Pinpoint the cell where the given text exists, returning its (x, y) midpoint coordinate. 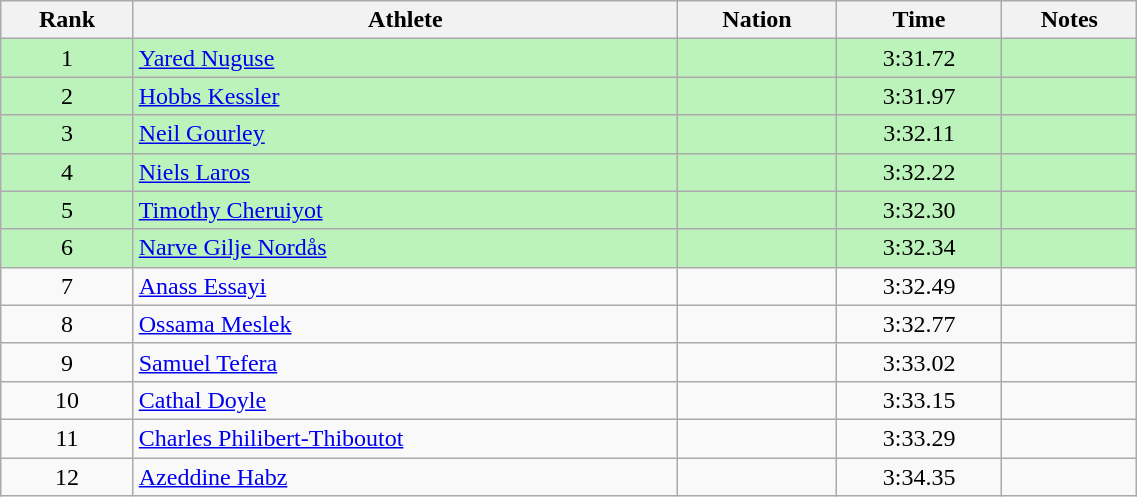
Neil Gourley (405, 134)
3:32.49 (918, 286)
Charles Philibert-Thiboutot (405, 438)
8 (67, 324)
3:33.15 (918, 400)
3:33.02 (918, 362)
3:33.29 (918, 438)
Ossama Meslek (405, 324)
3:31.72 (918, 58)
3:32.34 (918, 248)
3:31.97 (918, 96)
7 (67, 286)
Yared Nuguse (405, 58)
10 (67, 400)
Niels Laros (405, 172)
Timothy Cheruiyot (405, 210)
Anass Essayi (405, 286)
Samuel Tefera (405, 362)
Cathal Doyle (405, 400)
Narve Gilje Nordås (405, 248)
9 (67, 362)
2 (67, 96)
Time (918, 20)
3:32.22 (918, 172)
1 (67, 58)
3:32.30 (918, 210)
Azeddine Habz (405, 477)
6 (67, 248)
4 (67, 172)
3:32.11 (918, 134)
12 (67, 477)
Rank (67, 20)
Notes (1070, 20)
Nation (758, 20)
3:34.35 (918, 477)
11 (67, 438)
5 (67, 210)
3:32.77 (918, 324)
3 (67, 134)
Athlete (405, 20)
Hobbs Kessler (405, 96)
